Search for the cell housing the specified text and yield its [x, y] center coordinate. 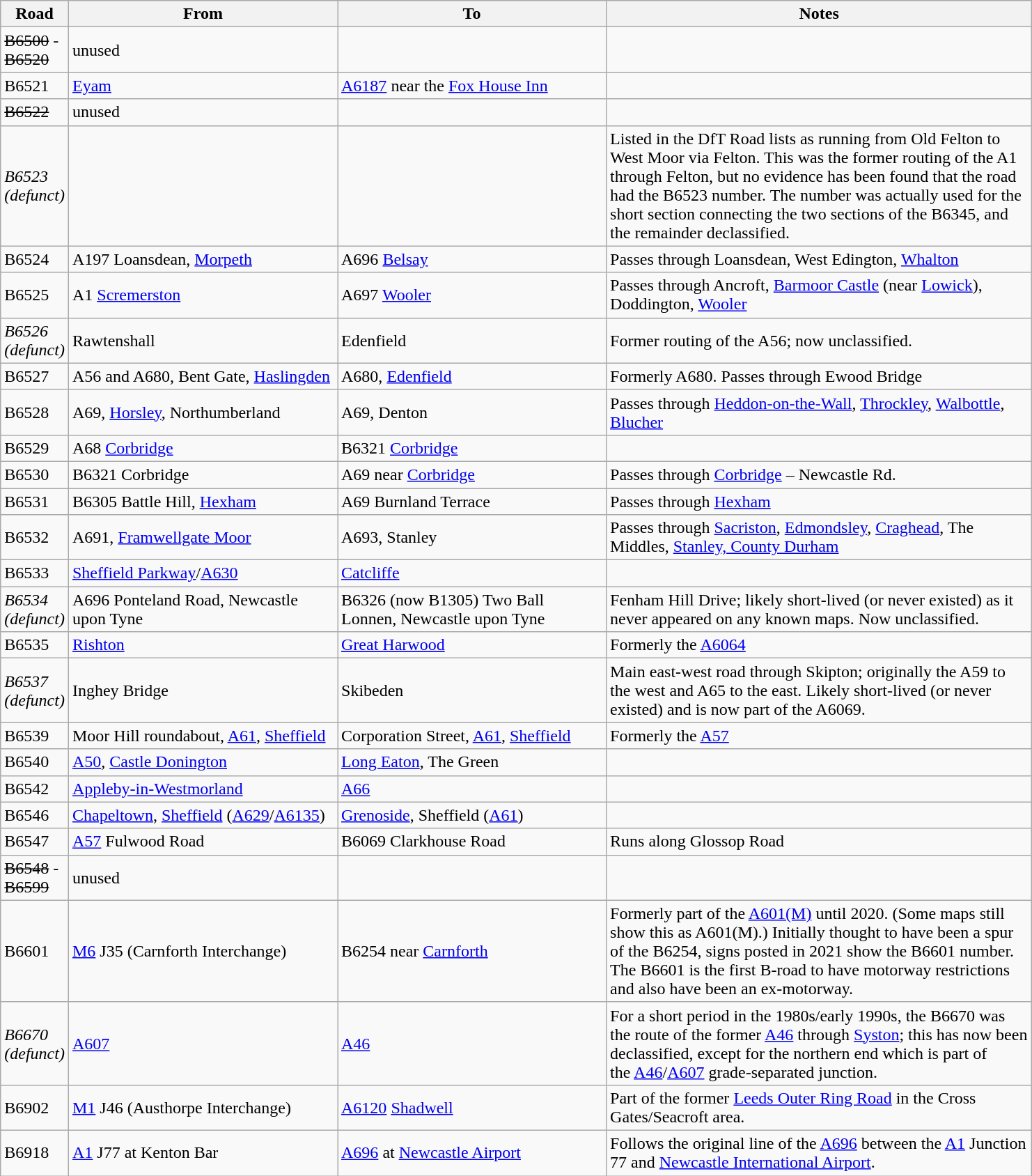
Catcliffe [471, 573]
Passes through Ancroft, Barmoor Castle (near Lowick), Doddington, Wooler [819, 295]
Notes [819, 14]
B6534 (defunct) [35, 609]
A6187 near the Fox House Inn [471, 86]
A6120 Shadwell [471, 1108]
Edenfield [471, 340]
Inghey Bridge [203, 690]
B6531 [35, 501]
Long Eaton, The Green [471, 762]
A1 Scremerston [203, 295]
Passes through Loansdean, West Edington, Whalton [819, 259]
Appleby-in-Westmorland [203, 789]
Passes through Sacriston, Edmondsley, Craghead, The Middles, Stanley, County Durham [819, 538]
B6524 [35, 259]
B6326 (now B1305) Two Ball Lonnen, Newcastle upon Tyne [471, 609]
B6254 near Carnforth [471, 951]
A68 Corbridge [203, 448]
Passes through Corbridge – Newcastle Rd. [819, 474]
A46 [471, 1044]
Rishton [203, 645]
B6500 - B6520 [35, 50]
M6 J35 (Carnforth Interchange) [203, 951]
B6525 [35, 295]
A696 Ponteland Road, Newcastle upon Tyne [203, 609]
Road [35, 14]
A69, Horsley, Northumberland [203, 412]
A57 Fulwood Road [203, 842]
B6548 - B6599 [35, 878]
Fenham Hill Drive; likely short-lived (or never existed) as it never appeared on any known maps. Now unclassified. [819, 609]
To [471, 14]
B6902 [35, 1108]
Former routing of the A56; now unclassified. [819, 340]
A50, Castle Donington [203, 762]
A693, Stanley [471, 538]
A696 Belsay [471, 259]
Formerly the A57 [819, 736]
A607 [203, 1044]
B6533 [35, 573]
B6526 (defunct) [35, 340]
B6539 [35, 736]
Formerly A680. Passes through Ewood Bridge [819, 376]
B6537 (defunct) [35, 690]
Follows the original line of the A696 between the A1 Junction 77 and Newcastle International Airport. [819, 1152]
B6535 [35, 645]
A69, Denton [471, 412]
A69 near Corbridge [471, 474]
A696 at Newcastle Airport [471, 1152]
Corporation Street, A61, Sheffield [471, 736]
B6521 [35, 86]
Chapeltown, Sheffield (A629/A6135) [203, 815]
B6532 [35, 538]
B6528 [35, 412]
Rawtenshall [203, 340]
A66 [471, 789]
A697 Wooler [471, 295]
B6529 [35, 448]
A691, Framwellgate Moor [203, 538]
B6069 Clarkhouse Road [471, 842]
Part of the former Leeds Outer Ring Road in the Cross Gates/Seacroft area. [819, 1108]
B6670 (defunct) [35, 1044]
B6542 [35, 789]
A1 J77 at Kenton Bar [203, 1152]
Great Harwood [471, 645]
B6523 (defunct) [35, 185]
B6601 [35, 951]
Passes through Heddon-on-the-Wall, Throckley, Walbottle, Blucher [819, 412]
M1 J46 (Austhorpe Interchange) [203, 1108]
B6530 [35, 474]
Runs along Glossop Road [819, 842]
B6527 [35, 376]
Skibeden [471, 690]
Eyam [203, 86]
Sheffield Parkway/A630 [203, 573]
Formerly the A6064 [819, 645]
A197 Loansdean, Morpeth [203, 259]
B6305 Battle Hill, Hexham [203, 501]
A69 Burnland Terrace [471, 501]
A56 and A680, Bent Gate, Haslingden [203, 376]
Moor Hill roundabout, A61, Sheffield [203, 736]
B6546 [35, 815]
B6522 [35, 112]
B6540 [35, 762]
B6918 [35, 1152]
From [203, 14]
B6547 [35, 842]
Passes through Hexham [819, 501]
Grenoside, Sheffield (A61) [471, 815]
A680, Edenfield [471, 376]
